Determine the [x, y] coordinate at the center of the cell enclosing the given text.  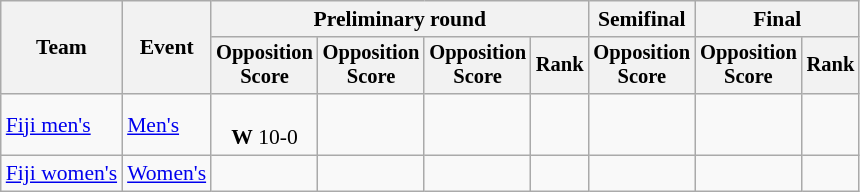
Fiji women's [62, 174]
Men's [166, 124]
Event [166, 48]
W 10-0 [264, 124]
Semifinal [642, 19]
Team [62, 48]
Women's [166, 174]
Preliminary round [400, 19]
Fiji men's [62, 124]
Final [777, 19]
